Detect which cell encompasses the target text, then output its (x, y) center coordinate. 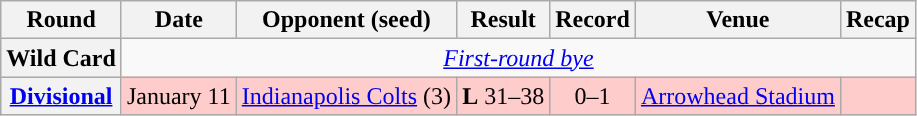
Result (504, 20)
Date (178, 20)
Wild Card (62, 58)
0–1 (593, 96)
January 11 (178, 96)
Divisional (62, 96)
Venue (738, 20)
Opponent (seed) (346, 20)
First-round bye (518, 58)
L 31–38 (504, 96)
Indianapolis Colts (3) (346, 96)
Record (593, 20)
Round (62, 20)
Arrowhead Stadium (738, 96)
Recap (878, 20)
